Provide the [x, y] coordinate of the cell's center where the given text is located.  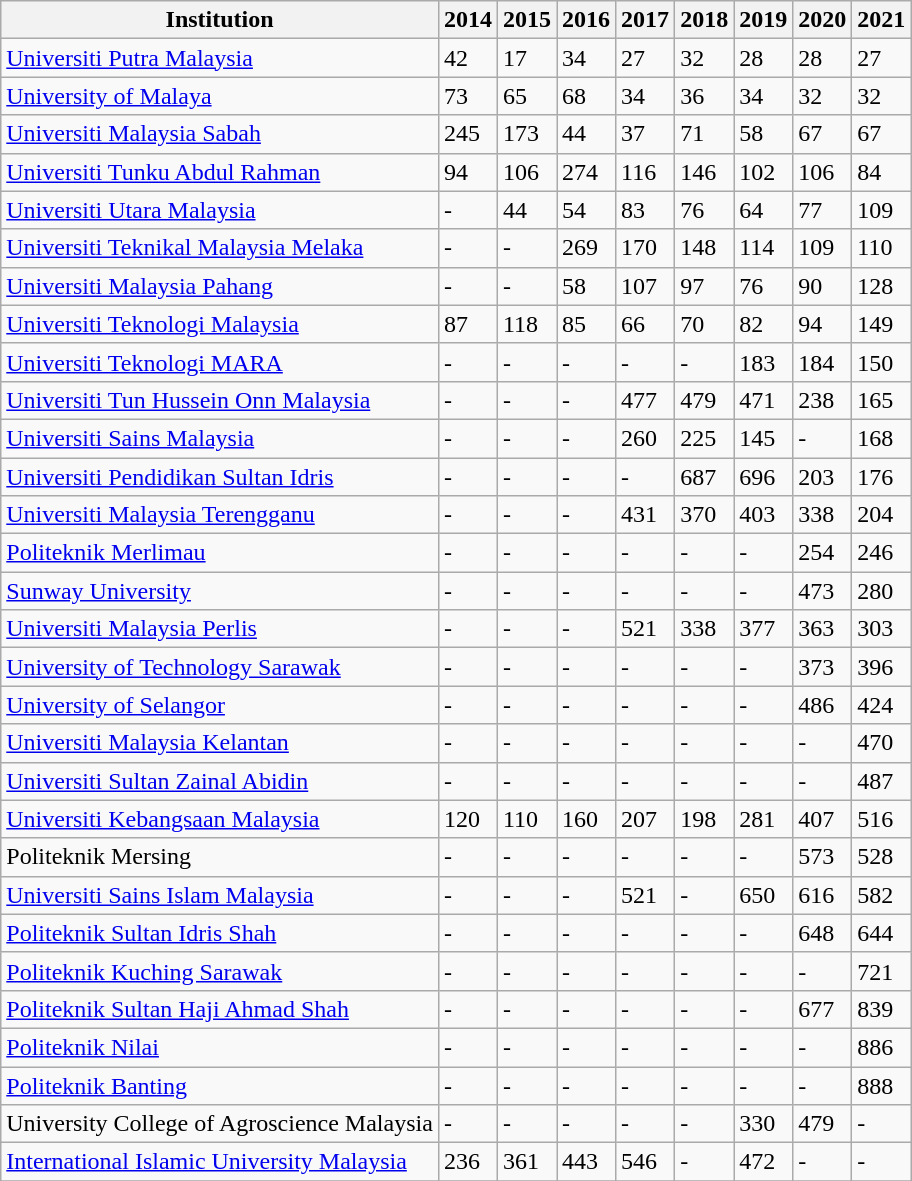
644 [882, 933]
73 [468, 96]
330 [764, 1124]
363 [822, 629]
377 [764, 629]
839 [882, 1009]
University of Malaya [220, 96]
65 [526, 96]
471 [764, 400]
648 [822, 933]
149 [882, 324]
687 [704, 477]
373 [822, 667]
Universiti Malaysia Kelantan [220, 743]
Politeknik Sultan Haji Ahmad Shah [220, 1009]
Universiti Tun Hussein Onn Malaysia [220, 400]
888 [882, 1085]
128 [882, 286]
Universiti Teknologi Malaysia [220, 324]
37 [646, 134]
Sunway University [220, 591]
486 [822, 705]
Universiti Malaysia Perlis [220, 629]
Politeknik Sultan Idris Shah [220, 933]
Politeknik Merlimau [220, 553]
370 [704, 515]
83 [646, 210]
Politeknik Kuching Sarawak [220, 971]
721 [882, 971]
University of Selangor [220, 705]
Universiti Malaysia Sabah [220, 134]
42 [468, 58]
2020 [822, 20]
528 [882, 857]
Universiti Malaysia Terengganu [220, 515]
168 [882, 438]
114 [764, 248]
Universiti Teknikal Malaysia Melaka [220, 248]
Universiti Utara Malaysia [220, 210]
146 [704, 172]
477 [646, 400]
403 [764, 515]
University College of Agroscience Malaysia [220, 1124]
269 [586, 248]
145 [764, 438]
Universiti Sains Malaysia [220, 438]
2021 [882, 20]
546 [646, 1162]
97 [704, 286]
184 [822, 362]
254 [822, 553]
2017 [646, 20]
2014 [468, 20]
225 [704, 438]
Universiti Sultan Zainal Abidin [220, 781]
424 [882, 705]
Universiti Putra Malaysia [220, 58]
Universiti Tunku Abdul Rahman [220, 172]
71 [704, 134]
281 [764, 819]
Universiti Sains Islam Malaysia [220, 895]
36 [704, 96]
198 [704, 819]
616 [822, 895]
886 [882, 1047]
165 [882, 400]
150 [882, 362]
148 [704, 248]
120 [468, 819]
17 [526, 58]
303 [882, 629]
183 [764, 362]
176 [882, 477]
238 [822, 400]
473 [822, 591]
70 [704, 324]
Politeknik Banting [220, 1085]
Universiti Pendidikan Sultan Idris [220, 477]
2015 [526, 20]
173 [526, 134]
407 [822, 819]
472 [764, 1162]
66 [646, 324]
Institution [220, 20]
116 [646, 172]
516 [882, 819]
Universiti Teknologi MARA [220, 362]
470 [882, 743]
207 [646, 819]
650 [764, 895]
107 [646, 286]
Politeknik Nilai [220, 1047]
68 [586, 96]
2019 [764, 20]
677 [822, 1009]
160 [586, 819]
203 [822, 477]
Universiti Malaysia Pahang [220, 286]
280 [882, 591]
University of Technology Sarawak [220, 667]
64 [764, 210]
International Islamic University Malaysia [220, 1162]
85 [586, 324]
2018 [704, 20]
236 [468, 1162]
77 [822, 210]
170 [646, 248]
274 [586, 172]
204 [882, 515]
82 [764, 324]
118 [526, 324]
54 [586, 210]
2016 [586, 20]
Universiti Kebangsaan Malaysia [220, 819]
431 [646, 515]
102 [764, 172]
582 [882, 895]
361 [526, 1162]
246 [882, 553]
Politeknik Mersing [220, 857]
260 [646, 438]
573 [822, 857]
487 [882, 781]
696 [764, 477]
87 [468, 324]
396 [882, 667]
84 [882, 172]
443 [586, 1162]
245 [468, 134]
90 [822, 286]
